From the cell containing the given text, extract its center point as [X, Y] coordinate. 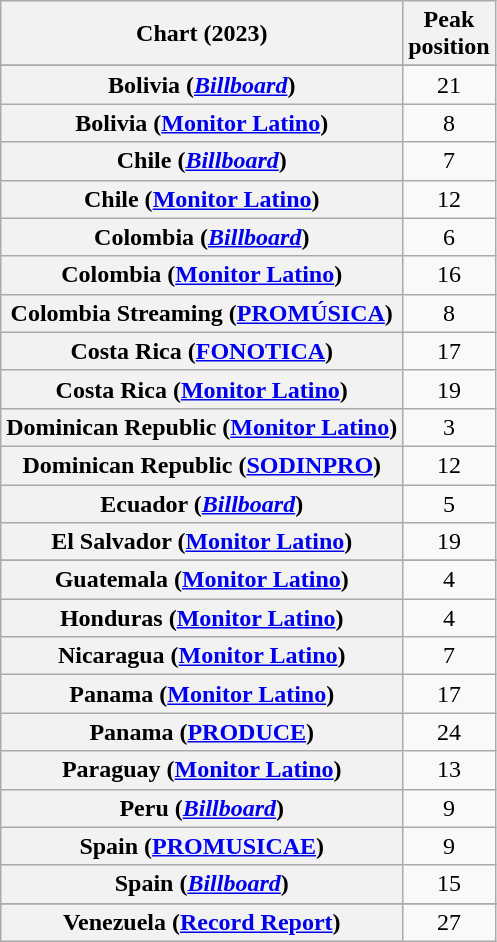
Chart (2023) [202, 34]
5 [449, 503]
Bolivia (Billboard) [202, 85]
6 [449, 237]
Venezuela (Record Report) [202, 922]
Spain (PROMUSICAE) [202, 846]
El Salvador (Monitor Latino) [202, 542]
15 [449, 884]
Panama (PRODUCE) [202, 732]
Ecuador (Billboard) [202, 503]
27 [449, 922]
Panama (Monitor Latino) [202, 694]
Colombia (Billboard) [202, 237]
Colombia (Monitor Latino) [202, 275]
Guatemala (Monitor Latino) [202, 580]
Chile (Monitor Latino) [202, 199]
Costa Rica (FONOTICA) [202, 351]
24 [449, 732]
Chile (Billboard) [202, 161]
Spain (Billboard) [202, 884]
Dominican Republic (Monitor Latino) [202, 427]
Peakposition [449, 34]
Paraguay (Monitor Latino) [202, 770]
Peru (Billboard) [202, 808]
3 [449, 427]
13 [449, 770]
Costa Rica (Monitor Latino) [202, 389]
Bolivia (Monitor Latino) [202, 123]
Colombia Streaming (PROMÚSICA) [202, 313]
Honduras (Monitor Latino) [202, 618]
Dominican Republic (SODINPRO) [202, 465]
21 [449, 85]
16 [449, 275]
Nicaragua (Monitor Latino) [202, 656]
